Identify which cell holds the provided text, then report its [x, y] central coordinate. 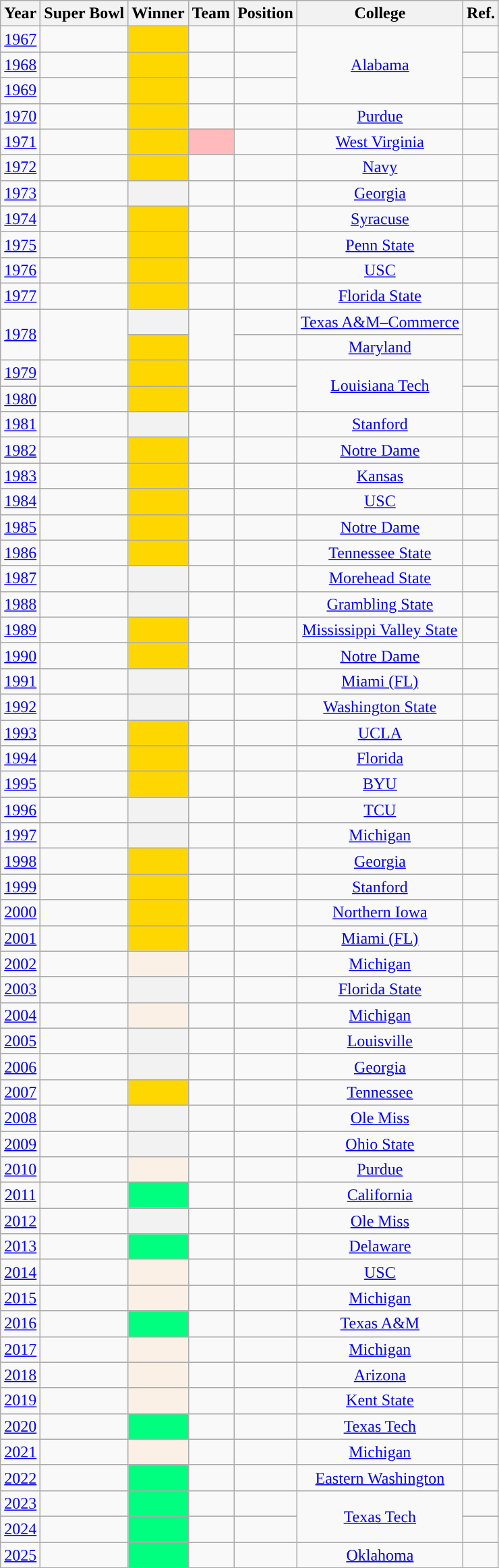
2012 [20, 1221]
2013 [20, 1247]
2006 [20, 1066]
1991 [20, 681]
West Virginia [380, 142]
Kansas [380, 476]
1972 [20, 167]
2000 [20, 913]
1983 [20, 476]
Alabama [380, 65]
1981 [20, 425]
1968 [20, 65]
Louisiana Tech [380, 386]
1989 [20, 630]
1990 [20, 655]
1992 [20, 707]
1978 [20, 335]
1997 [20, 836]
2019 [20, 1401]
1998 [20, 861]
Penn State [380, 244]
1970 [20, 116]
2008 [20, 1118]
Mississippi Valley State [380, 630]
2017 [20, 1349]
1988 [20, 604]
2016 [20, 1324]
1969 [20, 90]
1977 [20, 296]
2020 [20, 1426]
2023 [20, 1503]
Texas A&M–Commerce [380, 322]
Super Bowl [84, 13]
2005 [20, 1041]
Syracuse [380, 219]
Position [266, 13]
1976 [20, 270]
1995 [20, 784]
2011 [20, 1195]
Tennessee State [380, 553]
Maryland [380, 348]
2015 [20, 1298]
1971 [20, 142]
1996 [20, 810]
2018 [20, 1375]
1979 [20, 373]
1975 [20, 244]
Team [211, 13]
Grambling State [380, 604]
UCLA [380, 732]
2024 [20, 1529]
1984 [20, 502]
2003 [20, 990]
1973 [20, 193]
1994 [20, 759]
1967 [20, 39]
Morehead State [380, 578]
1985 [20, 527]
Year [20, 13]
Oklahoma [380, 1555]
1982 [20, 450]
1974 [20, 219]
2010 [20, 1170]
California [380, 1195]
Washington State [380, 707]
Northern Iowa [380, 913]
2007 [20, 1092]
Kent State [380, 1401]
2014 [20, 1272]
2025 [20, 1555]
1980 [20, 399]
Eastern Washington [380, 1478]
BYU [380, 784]
1999 [20, 887]
1986 [20, 553]
2021 [20, 1452]
2009 [20, 1144]
Ref. [480, 13]
2004 [20, 1015]
2002 [20, 964]
Florida [380, 759]
Louisville [380, 1041]
Ohio State [380, 1144]
Navy [380, 167]
Arizona [380, 1375]
TCU [380, 810]
Texas A&M [380, 1324]
2022 [20, 1478]
2001 [20, 938]
Winner [158, 13]
Tennessee [380, 1092]
1993 [20, 732]
College [380, 13]
Delaware [380, 1247]
1987 [20, 578]
